For the text-containing cell, return its midpoint in [X, Y] coordinate format. 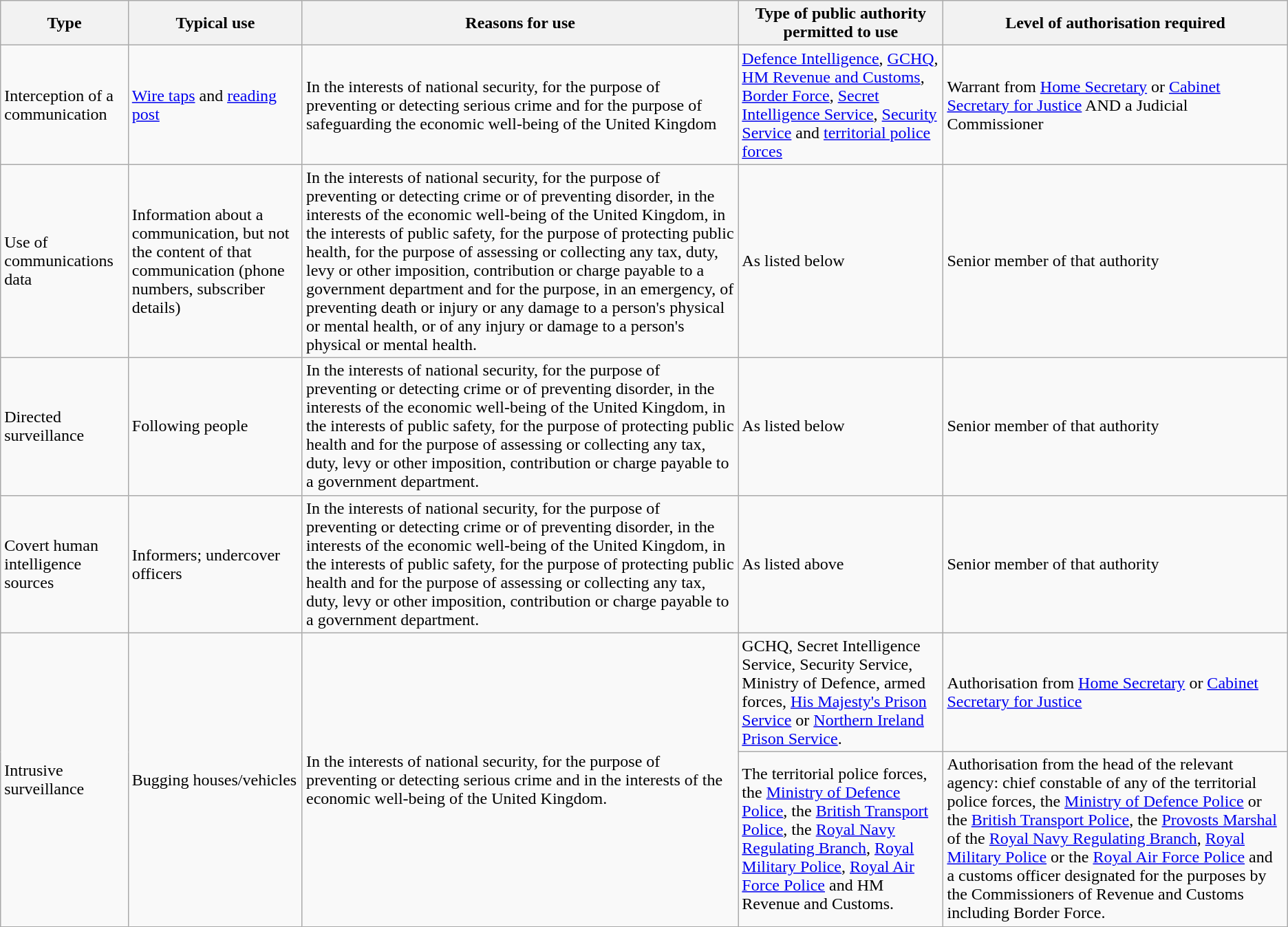
Intrusive surveillance [65, 780]
Interception of a communication [65, 105]
Wire taps and reading post [215, 105]
Following people [215, 426]
Defence Intelligence, GCHQ, HM Revenue and Customs, Border Force, Secret Intelligence Service, Security Service and territorial police forces [841, 105]
Covert human intelligence sources [65, 564]
Typical use [215, 23]
Directed surveillance [65, 426]
Level of authorisation required [1115, 23]
Warrant from Home Secretary or Cabinet Secretary for Justice AND a Judicial Commissioner [1115, 105]
Type of public authority permitted to use [841, 23]
Information about a communication, but not the content of that communication (phone numbers, subscriber details) [215, 261]
Type [65, 23]
Authorisation from Home Secretary or Cabinet Secretary for Justice [1115, 692]
Bugging houses/vehicles [215, 780]
As listed above [841, 564]
Reasons for use [520, 23]
Informers; undercover officers [215, 564]
Use of communications data [65, 261]
